Return [X, Y] of the center of cell containing provided text 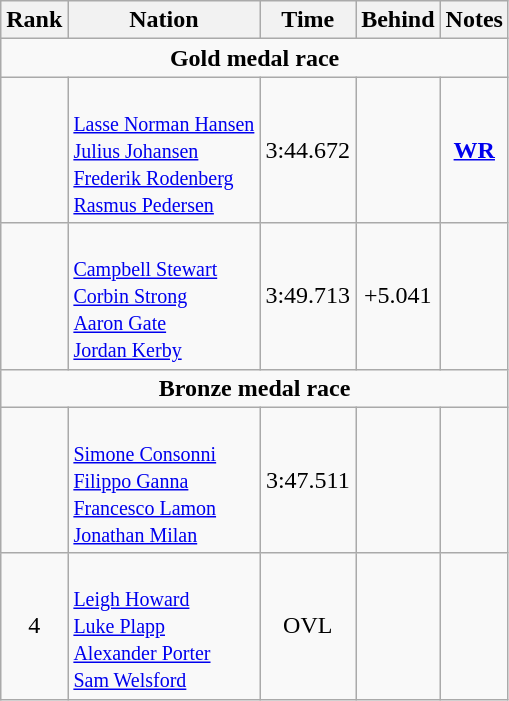
3:44.672 [308, 150]
WR [474, 150]
Notes [474, 20]
Lasse Norman HansenJulius JohansenFrederik RodenbergRasmus Pedersen [164, 150]
Rank [34, 20]
Nation [164, 20]
OVL [308, 626]
Campbell StewartCorbin StrongAaron GateJordan Kerby [164, 296]
Simone ConsonniFilippo GannaFrancesco LamonJonathan Milan [164, 480]
+5.041 [398, 296]
3:47.511 [308, 480]
Behind [398, 20]
Leigh HowardLuke PlappAlexander PorterSam Welsford [164, 626]
Time [308, 20]
3:49.713 [308, 296]
4 [34, 626]
Bronze medal race [255, 388]
Gold medal race [255, 58]
